Scan for the cell matching the given text and deliver its (x, y) coordinate at center. 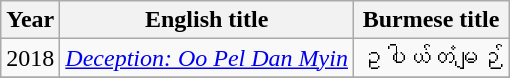
ဥပါယ်တံမျဉ် (430, 58)
Year (30, 20)
Burmese title (430, 20)
English title (207, 20)
Deception: Oo Pel Dan Myin (207, 58)
2018 (30, 58)
